Provide the (x, y) coordinate of the cell's center where the given text is located.  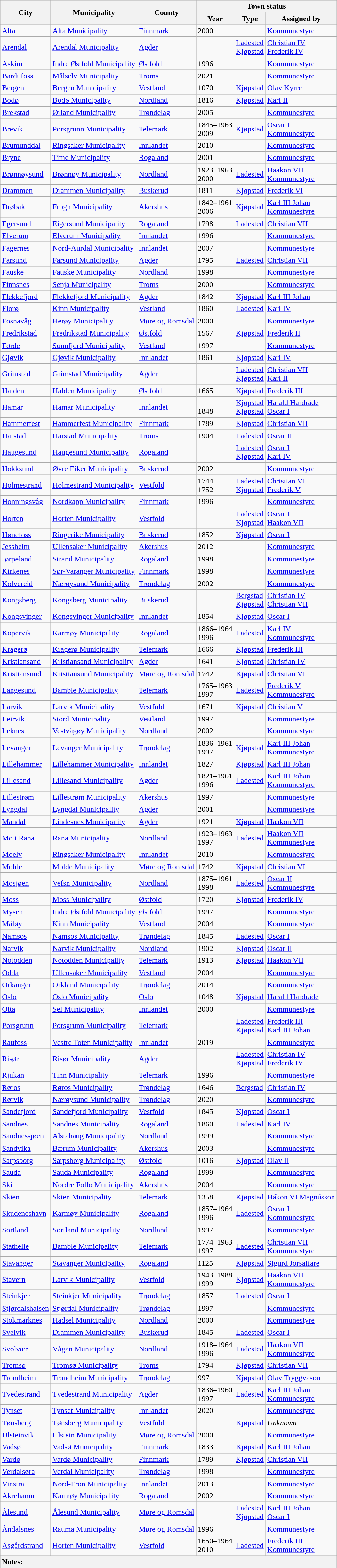
Kristiansund Municipality (94, 674)
Mosjøen (26, 883)
Ski (26, 1185)
Olav Kyrre (301, 88)
KjøpstadKjøpstad (250, 407)
2007 (215, 248)
2021 (215, 76)
Kopervik (26, 633)
Jørpeland (26, 559)
Ulstein Municipality (94, 1435)
Hamar (26, 407)
Jessheim (26, 547)
Askim (26, 64)
1827 (215, 764)
Brumunddal (26, 145)
Åndalsnes (26, 1529)
Vågan Municipality (94, 1349)
Vadsø Municipality (94, 1447)
Svelvik (26, 1333)
Lillesand (26, 781)
Verdalsøra (26, 1471)
Honningsvåg (26, 502)
County (166, 12)
Horten (26, 518)
Sandnes Municipality (94, 1124)
Unknown (301, 1423)
Moss Municipality (94, 900)
Steinkjer (26, 1296)
Sandnessjøen (26, 1136)
Nord-Fron Municipality (94, 1484)
1904 (215, 436)
Christian V (301, 707)
Kristiansand (26, 662)
Levanger Municipality (94, 747)
Stathelle (26, 1246)
Tønsberg Municipality (94, 1423)
Risør Municipality (94, 1058)
Brekstad (26, 112)
1833 (215, 1447)
Elverum Municipality (94, 236)
1641 (215, 662)
Vardø (26, 1459)
Notes: (168, 1562)
Nordre Follo Municipality (94, 1185)
1666 (215, 649)
Finnsnes (26, 284)
Holmestrand (26, 485)
Bryne (26, 157)
1836–19611997 (215, 747)
Kragerø (26, 649)
Vefsn Municipality (94, 883)
2019 (215, 1042)
Vadsø (26, 1447)
Stavanger (26, 1263)
1646 (215, 1087)
Leknes (26, 731)
Tvedestrand Municipality (94, 1394)
Bodø (26, 100)
1918–1964 1996 (215, 1349)
Haugesund (26, 452)
Arendal Municipality (94, 47)
1048 (215, 997)
Mandal (26, 821)
Alstahaug Municipality (94, 1136)
Christian IVChristian VII (301, 600)
Time Municipality (94, 157)
Ulsteinvik (26, 1435)
1913 (215, 960)
Kragerø Municipality (94, 649)
Rørvik (26, 1100)
Hammerfest Municipality (94, 424)
Bergen Municipality (94, 88)
Haugesund Municipality (94, 452)
Fredrikstad (26, 333)
Lillestrøm (26, 797)
Kristiansand Municipality (94, 662)
Flekkefjord (26, 297)
Fauske (26, 272)
Raufoss (26, 1042)
Orkland Municipality (94, 985)
Sandefjord (26, 1112)
Fagernes (26, 248)
Lindesnes Municipality (94, 821)
Karl II (301, 100)
1816 (215, 100)
Nord-Aurdal Municipality (94, 248)
Bærum Municipality (94, 1148)
Frederik IIIKarl III Johan (301, 1026)
Senja Municipality (94, 284)
Brønnøy Municipality (94, 174)
Ålesund Municipality (94, 1512)
Frederik II (301, 333)
Sandnes (26, 1124)
2005 (215, 112)
1794 (215, 1365)
Herøy Municipality (94, 321)
Bergen (26, 88)
Kongsberg Municipality (94, 600)
Fosnavåg (26, 321)
Karl III JohanOscar I (301, 1512)
Ålesund (26, 1512)
Stjørdal Municipality (94, 1308)
Namsos Municipality (94, 936)
Brevik (26, 129)
1866–19641996 (215, 633)
Leirvik (26, 719)
Åkrehamn (26, 1496)
Frederik IV (301, 900)
Kongsberg (26, 600)
Rjukan (26, 1075)
Gjøvik Municipality (94, 357)
Karl IVKommunestyre (301, 633)
Arendal (26, 47)
Christian VIFrederik V (301, 485)
Moelv (26, 854)
1070 (215, 88)
Mysen (26, 912)
1852 (215, 535)
997 (215, 1378)
Tromsø (26, 1365)
1798 (215, 224)
Tønsberg (26, 1423)
Alta Municipality (94, 31)
Otta (26, 1009)
Målselv Municipality (94, 76)
Stokmarknes (26, 1320)
Sandvika (26, 1148)
Frogn Municipality (94, 207)
1943–19881999 (215, 1279)
Kirkenes (26, 571)
Farsund Municipality (94, 260)
Strand Municipality (94, 559)
Øvre Eiker Municipality (94, 469)
Bardufoss (26, 76)
Rana Municipality (94, 838)
Ørland Municipality (94, 112)
Sarpsborg Municipality (94, 1160)
Porsgrunn (26, 1026)
1720 (215, 900)
Bodø Municipality (94, 100)
2013 (215, 1484)
Mo i Rana (26, 838)
Vardø Municipality (94, 1459)
Kongsvinger Municipality (94, 616)
2014 (215, 985)
Molde Municipality (94, 867)
Verdal Municipality (94, 1471)
Alta (26, 31)
1921 (215, 821)
Hákon VI Magnússon (301, 1197)
Orkanger (26, 985)
1567 (215, 333)
Notodden Municipality (94, 960)
1848 (215, 407)
1358 (215, 1197)
Type (250, 19)
Brønnøysund (26, 174)
Frederik IIIKommunestyre (301, 1545)
Sandefjord Municipality (94, 1112)
1795 (215, 260)
Skien (26, 1197)
Stavern (26, 1279)
Sortland (26, 1230)
1665 (215, 391)
1821–19611996 (215, 781)
Måløy (26, 924)
Harald Hardråde (301, 997)
Trondheim (26, 1378)
Tinn Municipality (94, 1075)
Svolvær (26, 1349)
Fredrikstad Municipality (94, 333)
Hokksund (26, 469)
Sauda (26, 1173)
1923–19632000 (215, 174)
1861 (215, 357)
17441752 (215, 485)
Lillesand Municipality (94, 781)
Larvik (26, 707)
Molde (26, 867)
Førde (26, 345)
1854 (215, 616)
1836–19601997 (215, 1394)
Skien Municipality (94, 1197)
Namsos (26, 936)
Stavanger Municipality (94, 1263)
Moss (26, 900)
Oscar IIKommunestyre (301, 883)
Harald HardrådeOscar I (301, 407)
Year (215, 19)
Vestre Toten Municipality (94, 1042)
Florø (26, 309)
Christian VIIKommunestyre (301, 1246)
2012 (215, 547)
Odda (26, 973)
Assigned by (301, 19)
Nordkapp Municipality (94, 502)
Hadsel Municipality (94, 1320)
Oslo Municipality (94, 997)
Narvik (26, 948)
1774–19631997 (215, 1246)
1857–19641996 (215, 1213)
Olav Tryggvason (301, 1378)
Ringerike Municipality (94, 535)
Kristiansund (26, 674)
Sarpsborg (26, 1160)
Municipality (94, 12)
Lillehammer Municipality (94, 764)
1671 (215, 707)
1923–19631997 (215, 838)
1845–19632009 (215, 129)
Vestvågøy Municipality (94, 731)
Grimstad (26, 374)
Skudeneshavn (26, 1213)
Åsgårdstrand (26, 1545)
Risør (26, 1058)
Drammen (26, 191)
Hønefoss (26, 535)
Kongsvinger (26, 616)
Halden Municipality (94, 391)
Town status (266, 6)
Lillestrøm Municipality (94, 797)
Narvik Municipality (94, 948)
Flekkefjord Municipality (94, 297)
1765–19631997 (215, 690)
Trondheim Municipality (94, 1378)
Harstad Municipality (94, 436)
Røros (26, 1087)
Sunnfjord Municipality (94, 345)
1842 (215, 297)
Sør-Varanger Municipality (94, 571)
Elverum (26, 236)
1842–19612006 (215, 207)
Christian VIIKarl II (301, 374)
Lillehammer (26, 764)
Sel Municipality (94, 1009)
Stjørdalshalsen (26, 1308)
Drøbak (26, 207)
1875–19611998 (215, 883)
Halden (26, 391)
Tromsø Municipality (94, 1365)
1125 (215, 1263)
Stord Municipality (94, 719)
Hammerfest (26, 424)
Lyngdal (26, 809)
Farsund (26, 260)
Fauske Municipality (94, 272)
Harstad (26, 436)
1650–19642010 (215, 1545)
Gjøvik (26, 357)
BergstadKjøpstad (250, 600)
Levanger (26, 747)
Oscar IHaakon VII (301, 518)
Lyngdal Municipality (94, 809)
Notodden (26, 960)
Rauma Municipality (94, 1529)
Tynset Municipality (94, 1411)
Holmestrand Municipality (94, 485)
Sigurd Jorsalfare (301, 1263)
Steinkjer Municipality (94, 1296)
Tynset (26, 1411)
City (26, 12)
Sortland Municipality (94, 1230)
Hamar Municipality (94, 407)
1811 (215, 191)
1857 (215, 1296)
1016 (215, 1160)
1902 (215, 948)
Vinstra (26, 1484)
Frederik VKommunestyre (301, 690)
Olav II (301, 1160)
Oscar IKarl IV (301, 452)
Grimstad Municipality (94, 374)
Bergstad (250, 1087)
Langesund (26, 690)
Egersund (26, 224)
Tvedestrand (26, 1394)
Frederik VI (301, 191)
Kolvereid (26, 583)
Eigersund Municipality (94, 224)
2003 (215, 1148)
Sauda Municipality (94, 1173)
Røros Municipality (94, 1087)
